Scan for the cell matching the given text and deliver its [X, Y] coordinate at center. 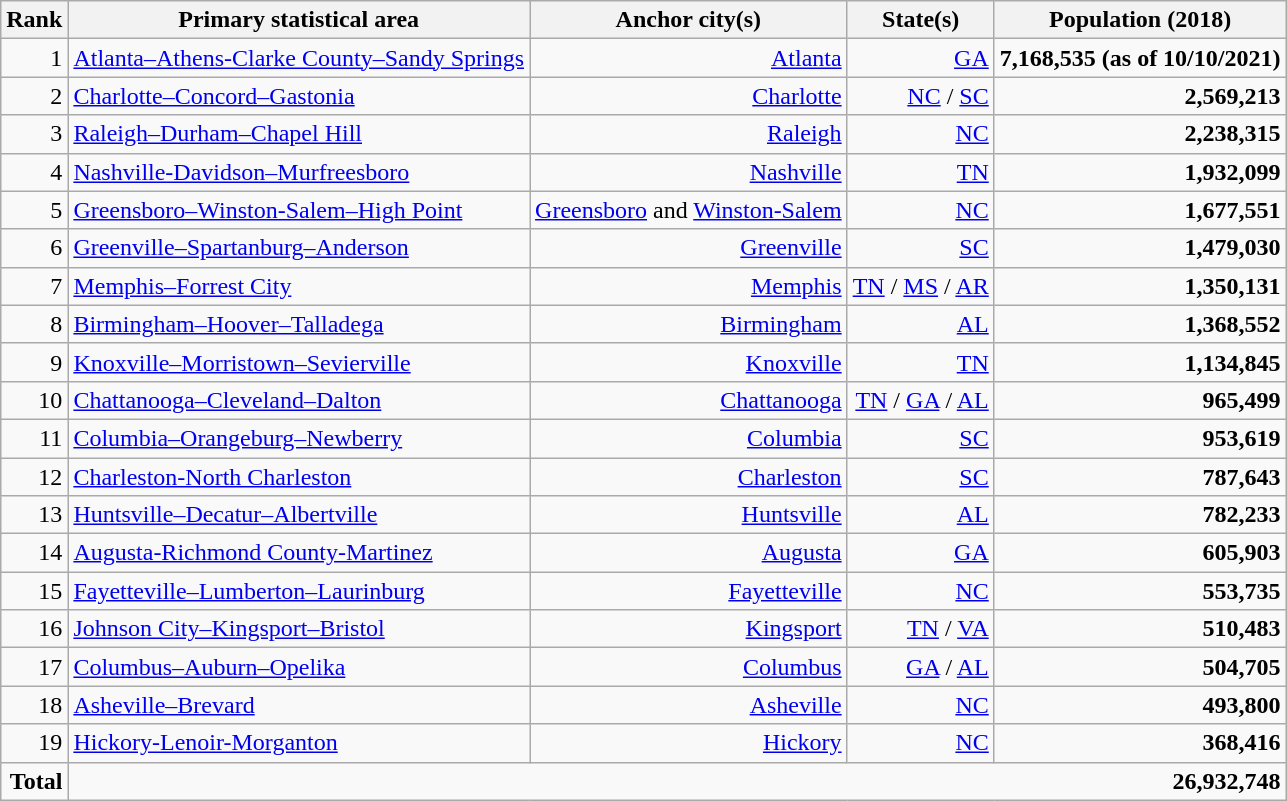
Chattanooga–Cleveland–Dalton [299, 400]
1,479,030 [1140, 248]
17 [34, 667]
13 [34, 515]
Greenville–Spartanburg–Anderson [299, 248]
Huntsville [689, 515]
10 [34, 400]
State(s) [920, 20]
Knoxville [689, 362]
Columbus [689, 667]
5 [34, 210]
26,932,748 [677, 781]
Birmingham [689, 324]
Memphis [689, 286]
Primary statistical area [299, 20]
782,233 [1140, 515]
4 [34, 172]
Greensboro–Winston-Salem–High Point [299, 210]
Charleston [689, 477]
Rank [34, 20]
Birmingham–Hoover–Talladega [299, 324]
Asheville–Brevard [299, 705]
Augusta-Richmond County-Martinez [299, 553]
1 [34, 58]
Fayetteville–Lumberton–Laurinburg [299, 591]
605,903 [1140, 553]
18 [34, 705]
Atlanta [689, 58]
TN / MS / AR [920, 286]
Hickory-Lenoir-Morganton [299, 743]
1,368,552 [1140, 324]
Columbus–Auburn–Opelika [299, 667]
7,168,535 (as of 10/10/2021) [1140, 58]
Raleigh–Durham–Chapel Hill [299, 134]
504,705 [1140, 667]
8 [34, 324]
3 [34, 134]
Knoxville–Morristown–Sevierville [299, 362]
TN / VA [920, 629]
368,416 [1140, 743]
Anchor city(s) [689, 20]
Raleigh [689, 134]
9 [34, 362]
Memphis–Forrest City [299, 286]
15 [34, 591]
493,800 [1140, 705]
14 [34, 553]
NC / SC [920, 96]
Atlanta–Athens-Clarke County–Sandy Springs [299, 58]
1,677,551 [1140, 210]
Greenville [689, 248]
Johnson City–Kingsport–Bristol [299, 629]
2,238,315 [1140, 134]
Nashville-Davidson–Murfreesboro [299, 172]
1,932,099 [1140, 172]
12 [34, 477]
11 [34, 438]
Greensboro and Winston-Salem [689, 210]
TN / GA / AL [920, 400]
Fayetteville [689, 591]
Chattanooga [689, 400]
1,350,131 [1140, 286]
2 [34, 96]
Huntsville–Decatur–Albertville [299, 515]
7 [34, 286]
787,643 [1140, 477]
1,134,845 [1140, 362]
Asheville [689, 705]
953,619 [1140, 438]
6 [34, 248]
Columbia–Orangeburg–Newberry [299, 438]
Charlotte [689, 96]
Augusta [689, 553]
Total [34, 781]
Nashville [689, 172]
Columbia [689, 438]
Population (2018) [1140, 20]
965,499 [1140, 400]
Charlotte–Concord–Gastonia [299, 96]
16 [34, 629]
2,569,213 [1140, 96]
GA / AL [920, 667]
19 [34, 743]
Hickory [689, 743]
510,483 [1140, 629]
553,735 [1140, 591]
Charleston-North Charleston [299, 477]
Kingsport [689, 629]
